Scan for the cell matching the given text and deliver its (x, y) coordinate at center. 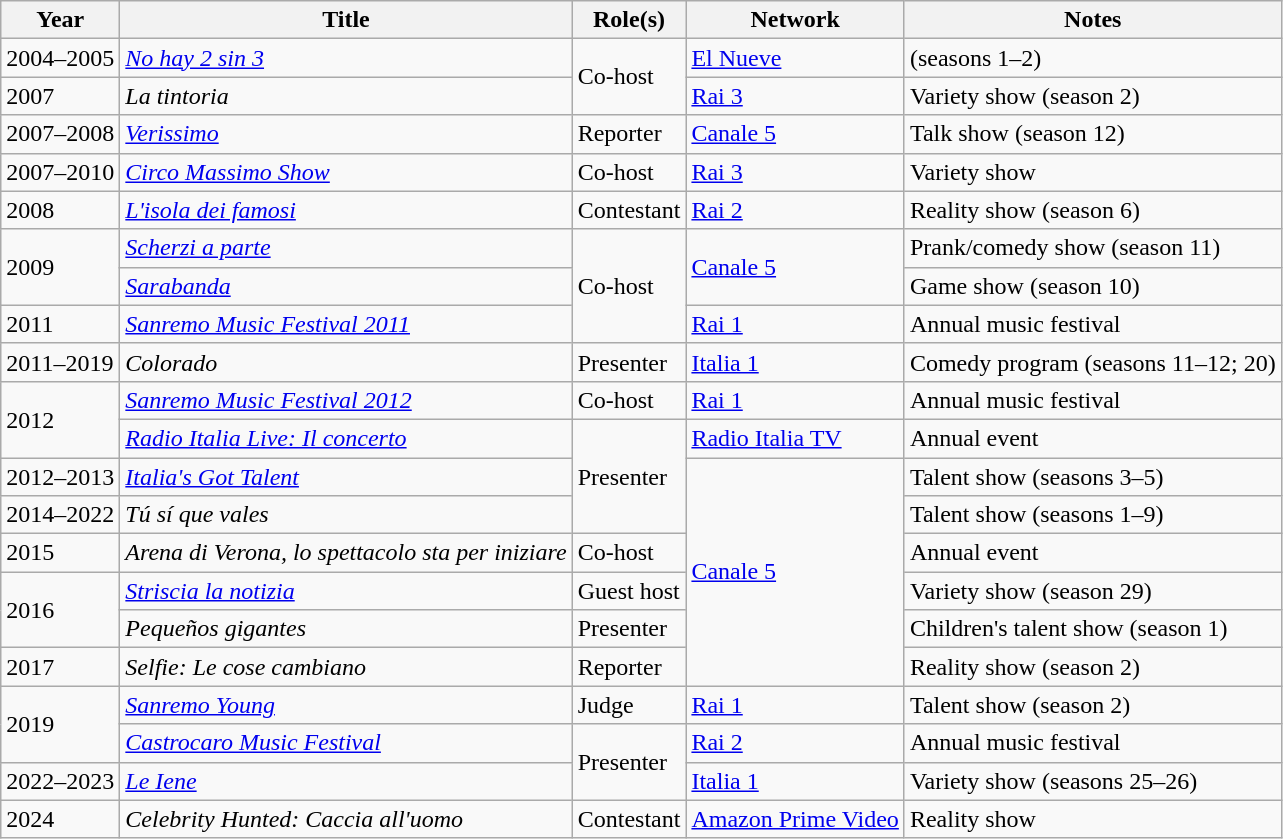
Le Iene (346, 781)
Variety show (season 2) (1092, 96)
2008 (60, 210)
Children's talent show (season 1) (1092, 629)
Guest host (629, 591)
Variety show (seasons 25–26) (1092, 781)
Amazon Prime Video (795, 819)
Tú sí que vales (346, 515)
Sarabanda (346, 286)
Judge (629, 705)
Scherzi a parte (346, 248)
Radio Italia TV (795, 438)
Role(s) (629, 20)
Talent show (season 2) (1092, 705)
2009 (60, 267)
Talk show (season 12) (1092, 134)
Title (346, 20)
Striscia la notizia (346, 591)
2007 (60, 96)
2015 (60, 553)
Italia's Got Talent (346, 477)
Reality show (1092, 819)
2016 (60, 610)
Sanremo Music Festival 2011 (346, 324)
Arena di Verona, lo spettacolo sta per iniziare (346, 553)
Sanremo Young (346, 705)
2011–2019 (60, 362)
2007–2008 (60, 134)
Pequeños gigantes (346, 629)
2012–2013 (60, 477)
2019 (60, 724)
(seasons 1–2) (1092, 58)
Variety show (1092, 172)
L'isola dei famosi (346, 210)
Castrocaro Music Festival (346, 743)
2007–2010 (60, 172)
Reality show (season 2) (1092, 667)
La tintoria (346, 96)
2014–2022 (60, 515)
Network (795, 20)
2017 (60, 667)
Prank/comedy show (season 11) (1092, 248)
Comedy program (seasons 11–12; 20) (1092, 362)
Year (60, 20)
2012 (60, 419)
El Nueve (795, 58)
Circo Massimo Show (346, 172)
Verissimo (346, 134)
Variety show (season 29) (1092, 591)
2004–2005 (60, 58)
Selfie: Le cose cambiano (346, 667)
Talent show (seasons 1–9) (1092, 515)
Reality show (season 6) (1092, 210)
Game show (season 10) (1092, 286)
Notes (1092, 20)
2011 (60, 324)
Colorado (346, 362)
Talent show (seasons 3–5) (1092, 477)
Sanremo Music Festival 2012 (346, 400)
Celebrity Hunted: Caccia all'uomo (346, 819)
2024 (60, 819)
2022–2023 (60, 781)
Radio Italia Live: Il concerto (346, 438)
No hay 2 sin 3 (346, 58)
